Identify which cell holds the provided text, then report its (X, Y) central coordinate. 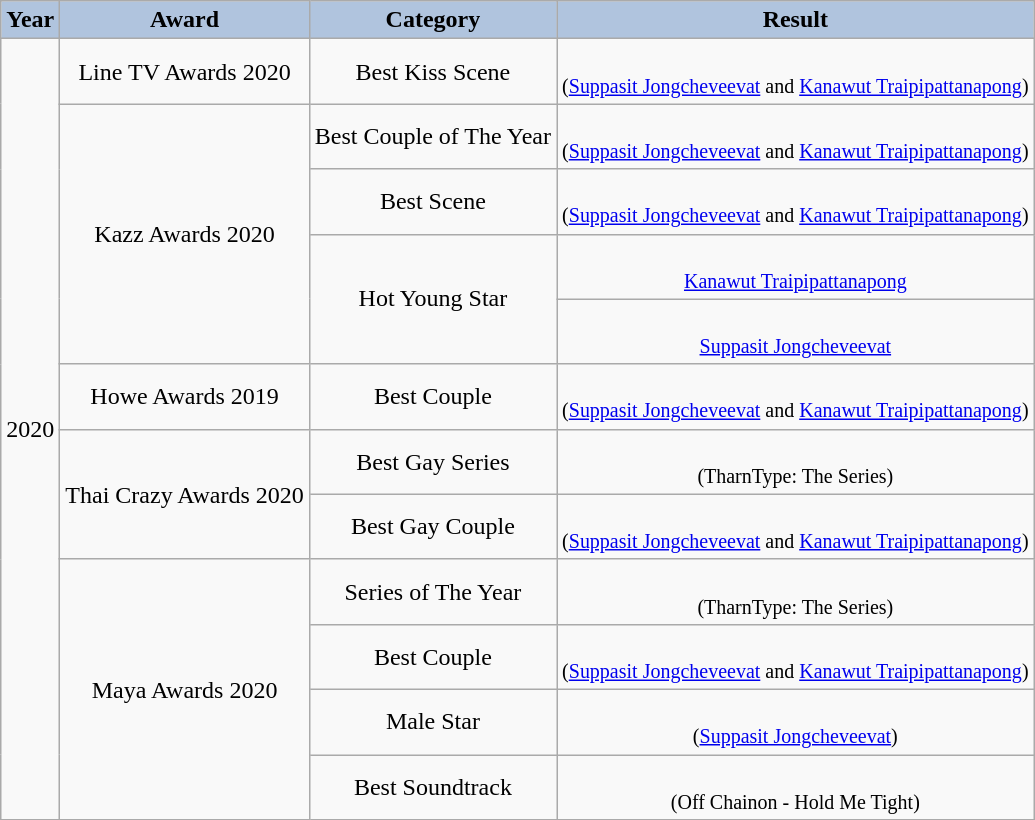
Maya Awards 2020 (184, 689)
Male Star (432, 722)
(Suppasit Jongcheveevat) (796, 722)
Series of The Year (432, 592)
(Off Chainon - Hold Me Tight) (796, 786)
Kazz Awards 2020 (184, 234)
Best Kiss Scene (432, 72)
Howe Awards 2019 (184, 396)
Award (184, 20)
Best Soundtrack (432, 786)
Suppasit Jongcheveevat (796, 332)
Best Couple of The Year (432, 136)
Year (30, 20)
Line TV Awards 2020 (184, 72)
Result (796, 20)
Best Gay Couple (432, 526)
Kanawut Traipipattanapong (796, 266)
Best Gay Series (432, 462)
Thai Crazy Awards 2020 (184, 494)
Best Scene (432, 202)
Category (432, 20)
2020 (30, 430)
Hot Young Star (432, 299)
